Pinpoint the cell where the given text exists, returning its [x, y] midpoint coordinate. 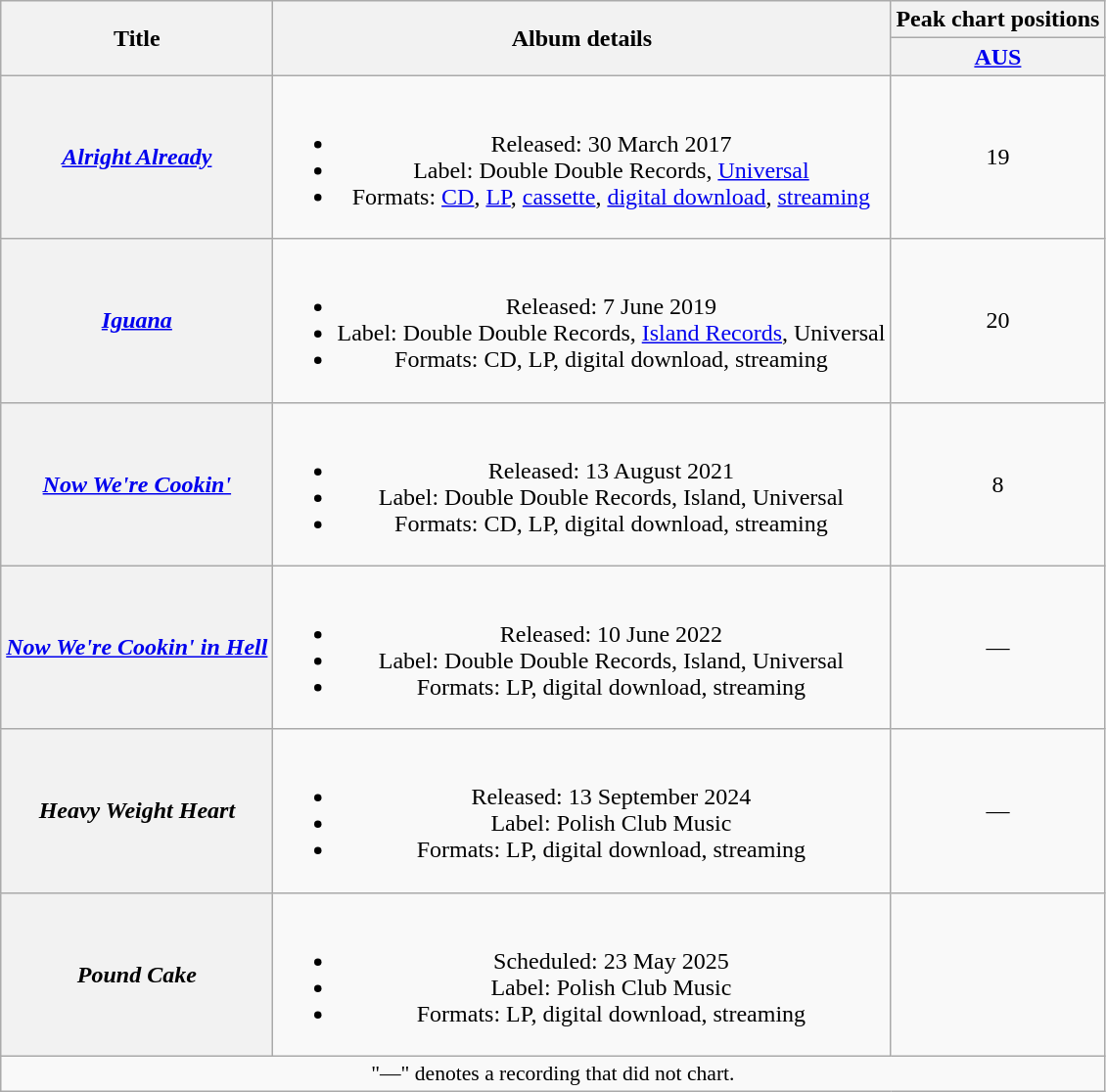
Scheduled: 23 May 2025Label: Polish Club MusicFormats: LP, digital download, streaming [581, 975]
Released: 13 August 2021Label: Double Double Records, Island, UniversalFormats: CD, LP, digital download, streaming [581, 483]
Released: 13 September 2024Label: Polish Club MusicFormats: LP, digital download, streaming [581, 810]
Title [137, 38]
Alright Already [137, 157]
Released: 10 June 2022Label: Double Double Records, Island, UniversalFormats: LP, digital download, streaming [581, 648]
Peak chart positions [998, 20]
Now We're Cookin' [137, 483]
19 [998, 157]
8 [998, 483]
Pound Cake [137, 975]
20 [998, 321]
Now We're Cookin' in Hell [137, 648]
"—" denotes a recording that did not chart. [553, 1073]
Released: 7 June 2019Label: Double Double Records, Island Records, UniversalFormats: CD, LP, digital download, streaming [581, 321]
Heavy Weight Heart [137, 810]
AUS [998, 57]
Album details [581, 38]
Released: 30 March 2017Label: Double Double Records, UniversalFormats: CD, LP, cassette, digital download, streaming [581, 157]
Iguana [137, 321]
